Search for the cell housing the specified text and yield its (X, Y) center coordinate. 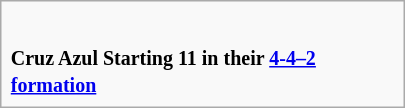
Cruz Azul Starting 11 in their 4-4–2 formation (202, 70)
